Determine the (x, y) coordinate at the center of the cell enclosing the given text.  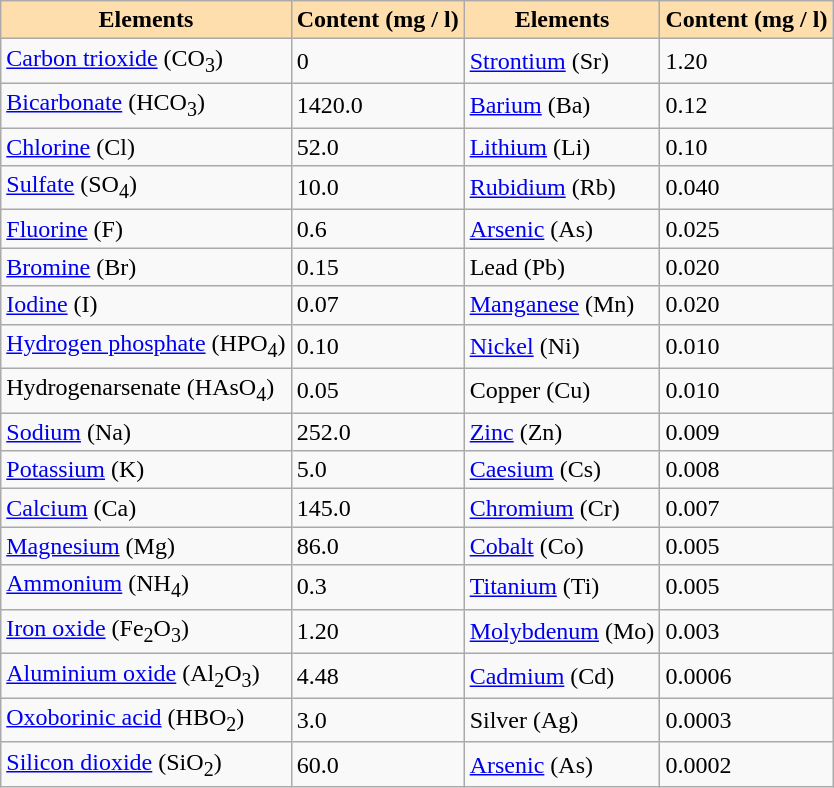
Bromine (Br) (146, 267)
86.0 (378, 546)
Lithium (Li) (562, 147)
0.0003 (746, 720)
0.003 (746, 631)
0.0006 (746, 676)
0 (378, 61)
Chlorine (Cl) (146, 147)
Potassium (K) (146, 470)
Copper (Cu) (562, 390)
Rubidium (Rb) (562, 188)
0.0002 (746, 764)
Cobalt (Co) (562, 546)
0.009 (746, 432)
Hydrogen phosphate (HPO4) (146, 346)
Calcium (Ca) (146, 508)
Cadmium (Cd) (562, 676)
0.12 (746, 105)
Hydrogenarsenate (HAsO4) (146, 390)
Caesium (Cs) (562, 470)
Bicarbonate (HCO3) (146, 105)
4.48 (378, 676)
Oxoborinic acid (HBO2) (146, 720)
Molybdenum (Mo) (562, 631)
0.3 (378, 587)
Strontium (Sr) (562, 61)
252.0 (378, 432)
Sulfate (SO4) (146, 188)
Titanium (Ti) (562, 587)
Iodine (I) (146, 305)
Silicon dioxide (SiO2) (146, 764)
0.007 (746, 508)
Zinc (Zn) (562, 432)
0.15 (378, 267)
Sodium (Na) (146, 432)
Aluminium oxide (Al2O3) (146, 676)
Iron oxide (Fe2O3) (146, 631)
52.0 (378, 147)
Chromium (Cr) (562, 508)
0.07 (378, 305)
60.0 (378, 764)
Nickel (Ni) (562, 346)
0.025 (746, 229)
3.0 (378, 720)
Lead (Pb) (562, 267)
0.040 (746, 188)
Magnesium (Mg) (146, 546)
10.0 (378, 188)
0.05 (378, 390)
5.0 (378, 470)
145.0 (378, 508)
0.6 (378, 229)
1420.0 (378, 105)
Manganese (Mn) (562, 305)
Ammonium (NH4) (146, 587)
0.008 (746, 470)
Silver (Ag) (562, 720)
Barium (Ba) (562, 105)
Carbon trioxide (CO3) (146, 61)
Fluorine (F) (146, 229)
